Locate the cell with the specified text and output its (X, Y) center coordinate. 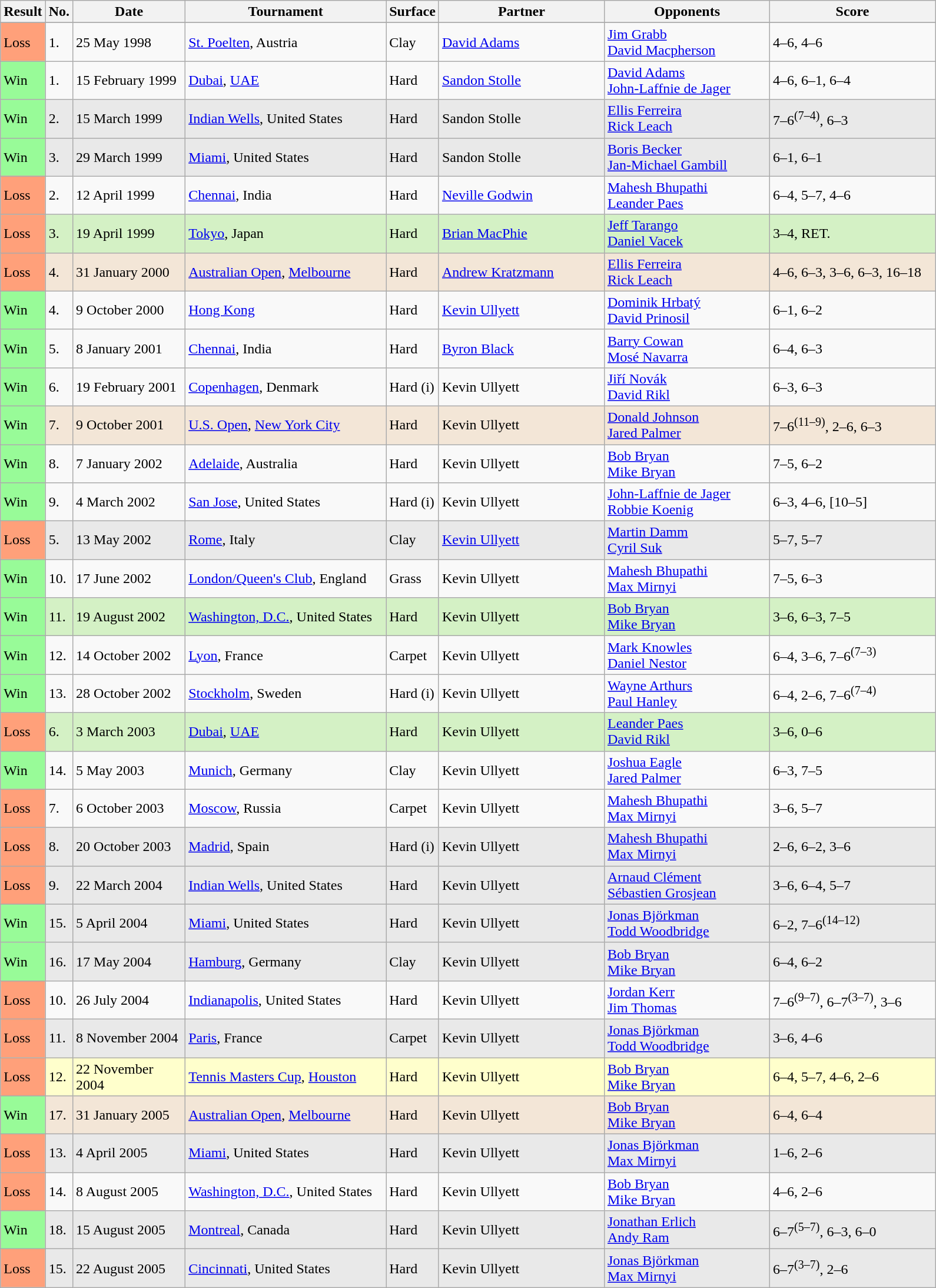
28 October 2002 (130, 694)
Mark Knowles Daniel Nestor (686, 655)
Tennis Masters Cup, Houston (286, 1077)
15 February 1999 (130, 80)
Partner (522, 12)
David Adams (522, 42)
Martin Damm Cyril Suk (686, 541)
3 March 2003 (130, 731)
6–7(3–7), 2–6 (852, 1269)
Cincinnati, United States (286, 1269)
5–7, 5–7 (852, 541)
13 May 2002 (130, 541)
7–6(11–9), 2–6, 6–3 (852, 425)
9 October 2001 (130, 425)
3–6, 6–3, 7–5 (852, 617)
15 August 2005 (130, 1230)
Date (130, 12)
29 March 1999 (130, 157)
6–4, 5–7, 4–6 (852, 196)
John-Laffnie de Jager Robbie Koenig (686, 502)
5 May 2003 (130, 770)
31 January 2000 (130, 272)
San Jose, United States (286, 502)
Grass (413, 578)
3–6, 5–7 (852, 808)
Andrew Kratzmann (522, 272)
Jiří Novák David Rikl (686, 386)
26 July 2004 (130, 1000)
6–1, 6–1 (852, 157)
25 May 1998 (130, 42)
4 March 2002 (130, 502)
4 April 2005 (130, 1153)
6–2, 7–6(14–12) (852, 923)
Copenhagen, Denmark (286, 386)
5 April 2004 (130, 923)
Paris, France (286, 1038)
Lyon, France (286, 655)
17 May 2004 (130, 961)
Hamburg, Germany (286, 961)
Stockholm, Sweden (286, 694)
22 November 2004 (130, 1077)
3–6, 4–6 (852, 1038)
9 October 2000 (130, 310)
Mahesh Bhupathi Leander Paes (686, 196)
19 February 2001 (130, 386)
22 August 2005 (130, 1269)
17 June 2002 (130, 578)
14 October 2002 (130, 655)
Neville Godwin (522, 196)
6–3, 7–5 (852, 770)
Munich, Germany (286, 770)
Opponents (686, 12)
6–7(5–7), 6–3, 6–0 (852, 1230)
St. Poelten, Austria (286, 42)
Jeff Tarango Daniel Vacek (686, 233)
Indianapolis, United States (286, 1000)
Score (852, 12)
3–6, 0–6 (852, 731)
Arnaud Clément Sébastien Grosjean (686, 885)
16. (59, 961)
1–6, 2–6 (852, 1153)
Tokyo, Japan (286, 233)
19 April 1999 (130, 233)
6–3, 6–3 (852, 386)
Hong Kong (286, 310)
3–6, 6–4, 5–7 (852, 885)
8 January 2001 (130, 349)
Boris Becker Jan-Michael Gambill (686, 157)
Montreal, Canada (286, 1230)
7–5, 6–2 (852, 463)
Jim Grabb David Macpherson (686, 42)
6–4, 6–2 (852, 961)
U.S. Open, New York City (286, 425)
2–6, 6–2, 3–6 (852, 847)
Barry Cowan Mosé Navarra (686, 349)
Surface (413, 12)
4–6, 4–6 (852, 42)
19 August 2002 (130, 617)
Joshua Eagle Jared Palmer (686, 770)
6–4, 2–6, 7–6(7–4) (852, 694)
Donald Johnson Jared Palmer (686, 425)
London/Queen's Club, England (286, 578)
Jordan Kerr Jim Thomas (686, 1000)
Leander Paes David Rikl (686, 731)
6–1, 6–2 (852, 310)
Tournament (286, 12)
17. (59, 1115)
Wayne Arthurs Paul Hanley (686, 694)
Jonathan Erlich Andy Ram (686, 1230)
7–6(7–4), 6–3 (852, 119)
Rome, Italy (286, 541)
No. (59, 12)
Dominik Hrbatý David Prinosil (686, 310)
3–4, RET. (852, 233)
6–4, 6–3 (852, 349)
6–4, 6–4 (852, 1115)
4–6, 6–3, 3–6, 6–3, 16–18 (852, 272)
David Adams John-Laffnie de Jager (686, 80)
6–4, 5–7, 4–6, 2–6 (852, 1077)
31 January 2005 (130, 1115)
6 October 2003 (130, 808)
8 August 2005 (130, 1192)
Madrid, Spain (286, 847)
18. (59, 1230)
15 March 1999 (130, 119)
12 April 1999 (130, 196)
Byron Black (522, 349)
20 October 2003 (130, 847)
Brian MacPhie (522, 233)
6–3, 4–6, [10–5] (852, 502)
4–6, 6–1, 6–4 (852, 80)
8 November 2004 (130, 1038)
Moscow, Russia (286, 808)
4–6, 2–6 (852, 1192)
7 January 2002 (130, 463)
22 March 2004 (130, 885)
7–5, 6–3 (852, 578)
6–4, 3–6, 7–6(7–3) (852, 655)
Result (23, 12)
Adelaide, Australia (286, 463)
7–6(9–7), 6–7(3–7), 3–6 (852, 1000)
